Determine the [X, Y] coordinate at the center of the cell enclosing the given text.  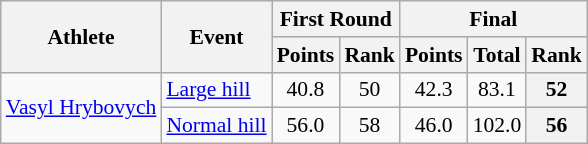
Normal hill [216, 126]
102.0 [498, 126]
Large hill [216, 90]
40.8 [306, 90]
First Round [336, 19]
Vasyl Hrybovych [82, 108]
46.0 [434, 126]
56.0 [306, 126]
42.3 [434, 90]
83.1 [498, 90]
56 [556, 126]
Athlete [82, 36]
52 [556, 90]
50 [370, 90]
58 [370, 126]
Final [494, 19]
Event [216, 36]
Total [498, 55]
